Pinpoint the cell where the given text exists, returning its [x, y] midpoint coordinate. 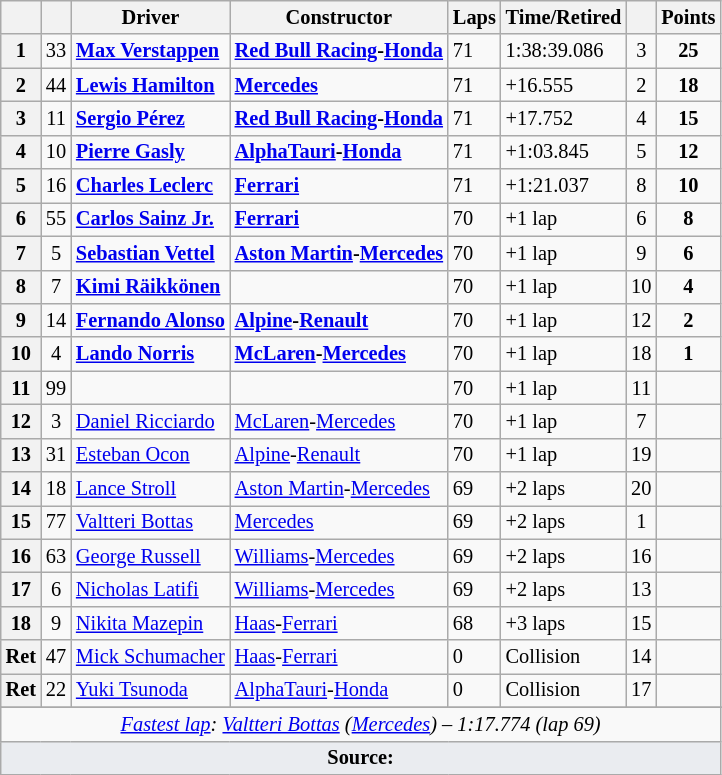
44 [56, 85]
+17.752 [564, 118]
77 [56, 522]
Lando Norris [150, 354]
19 [641, 455]
Constructor [339, 17]
Sergio Pérez [150, 118]
+1:03.845 [564, 152]
Laps [474, 17]
47 [56, 657]
Time/Retired [564, 17]
Pierre Gasly [150, 152]
Source: [361, 758]
Fernando Alonso [150, 320]
Esteban Ocon [150, 455]
Kimi Räikkönen [150, 287]
Nicholas Latifi [150, 589]
Carlos Sainz Jr. [150, 219]
Points [688, 17]
25 [688, 51]
Lewis Hamilton [150, 85]
+1:21.037 [564, 186]
Lance Stroll [150, 489]
+16.555 [564, 85]
99 [56, 388]
63 [56, 556]
31 [56, 455]
Driver [150, 17]
Nikita Mazepin [150, 623]
20 [641, 489]
Daniel Ricciardo [150, 421]
Fastest lap: Valtteri Bottas (Mercedes) – 1:17.774 (lap 69) [361, 724]
33 [56, 51]
Max Verstappen [150, 51]
55 [56, 219]
+3 laps [564, 623]
Valtteri Bottas [150, 522]
Sebastian Vettel [150, 253]
Mick Schumacher [150, 657]
68 [474, 623]
22 [56, 690]
Charles Leclerc [150, 186]
1:38:39.086 [564, 51]
George Russell [150, 556]
Yuki Tsunoda [150, 690]
